Identify which cell holds the provided text, then report its (X, Y) central coordinate. 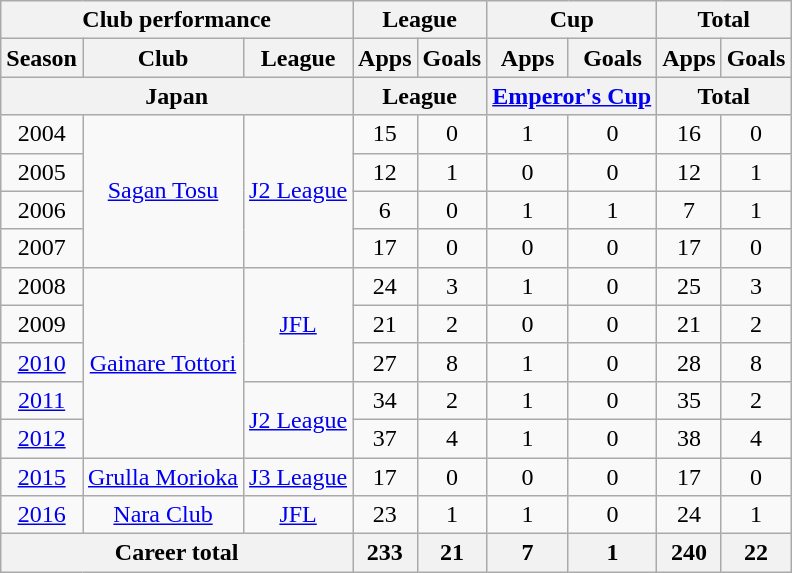
Nara Club (162, 515)
34 (385, 400)
2008 (42, 286)
Grulla Morioka (162, 477)
2011 (42, 400)
15 (385, 134)
27 (385, 362)
37 (385, 438)
6 (385, 210)
25 (689, 286)
2006 (42, 210)
Season (42, 58)
Cup (572, 20)
Emperor's Cup (572, 96)
2009 (42, 324)
22 (756, 553)
38 (689, 438)
35 (689, 400)
Club performance (177, 20)
2010 (42, 362)
16 (689, 134)
28 (689, 362)
2007 (42, 248)
240 (689, 553)
2016 (42, 515)
Sagan Tosu (162, 191)
Club (162, 58)
2004 (42, 134)
2015 (42, 477)
Gainare Tottori (162, 362)
Japan (177, 96)
233 (385, 553)
2005 (42, 172)
2012 (42, 438)
Career total (177, 553)
23 (385, 515)
J3 League (298, 477)
